Locate the cell with the specified text and output its (X, Y) center coordinate. 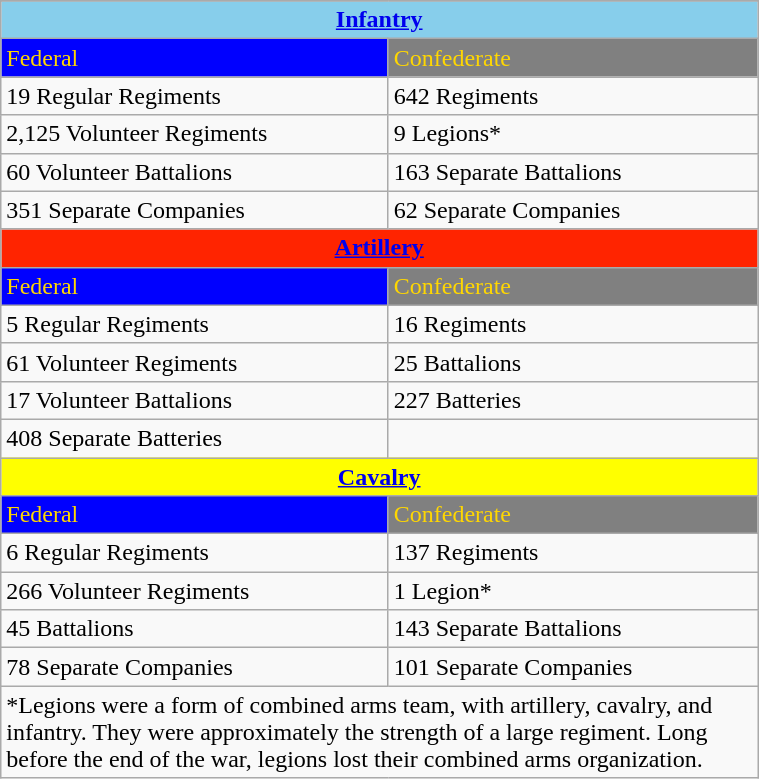
351 Separate Companies (194, 210)
25 Battalions (572, 362)
61 Volunteer Regiments (194, 362)
137 Regiments (572, 553)
408 Separate Batteries (194, 438)
Artillery (380, 248)
5 Regular Regiments (194, 324)
2,125 Volunteer Regiments (194, 134)
6 Regular Regiments (194, 553)
163 Separate Battalions (572, 172)
78 Separate Companies (194, 667)
Infantry (380, 20)
16 Regiments (572, 324)
17 Volunteer Battalions (194, 400)
45 Battalions (194, 629)
60 Volunteer Battalions (194, 172)
9 Legions* (572, 134)
642 Regiments (572, 96)
101 Separate Companies (572, 667)
266 Volunteer Regiments (194, 591)
Cavalry (380, 477)
1 Legion* (572, 591)
62 Separate Companies (572, 210)
19 Regular Regiments (194, 96)
227 Batteries (572, 400)
143 Separate Battalions (572, 629)
